Identify which cell holds the provided text, then report its (X, Y) central coordinate. 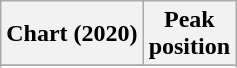
Peak position (189, 34)
Chart (2020) (72, 34)
